Capture the cell that displays the provided text and extract its (X, Y) central coordinate. 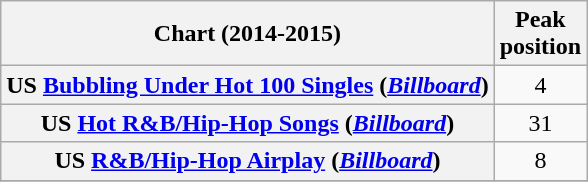
Chart (2014-2015) (248, 34)
US Hot R&B/Hip-Hop Songs (Billboard) (248, 123)
US R&B/Hip-Hop Airplay (Billboard) (248, 161)
8 (540, 161)
31 (540, 123)
US Bubbling Under Hot 100 Singles (Billboard) (248, 85)
4 (540, 85)
Peakposition (540, 34)
